Locate the cell with the specified text and output its [x, y] center coordinate. 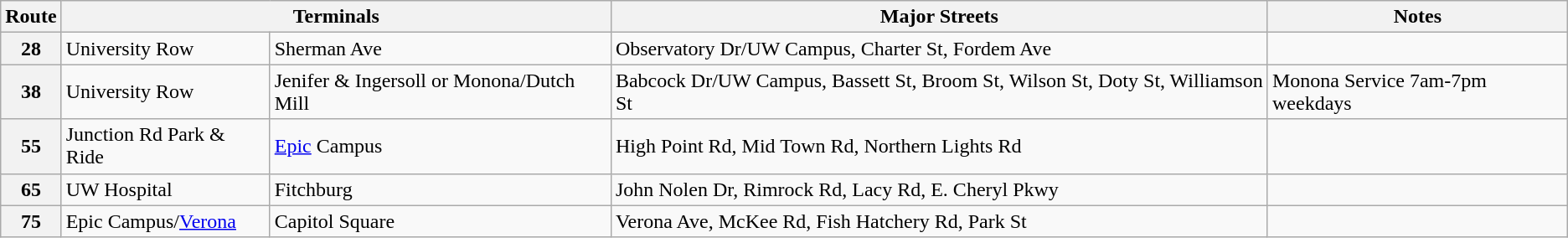
38 [31, 92]
Observatory Dr/UW Campus, Charter St, Fordem Ave [939, 49]
Junction Rd Park & Ride [166, 146]
55 [31, 146]
28 [31, 49]
Terminals [336, 17]
Fitchburg [441, 189]
UW Hospital [166, 189]
Sherman Ave [441, 49]
Notes [1417, 17]
Babcock Dr/UW Campus, Bassett St, Broom St, Wilson St, Doty St, Williamson St [939, 92]
John Nolen Dr, Rimrock Rd, Lacy Rd, E. Cheryl Pkwy [939, 189]
Epic Campus [441, 146]
75 [31, 221]
Jenifer & Ingersoll or Monona/Dutch Mill [441, 92]
65 [31, 189]
Epic Campus/Verona [166, 221]
Capitol Square [441, 221]
Monona Service 7am-7pm weekdays [1417, 92]
Verona Ave, McKee Rd, Fish Hatchery Rd, Park St [939, 221]
Route [31, 17]
Major Streets [939, 17]
High Point Rd, Mid Town Rd, Northern Lights Rd [939, 146]
